From the cell containing the given text, extract its center point as [X, Y] coordinate. 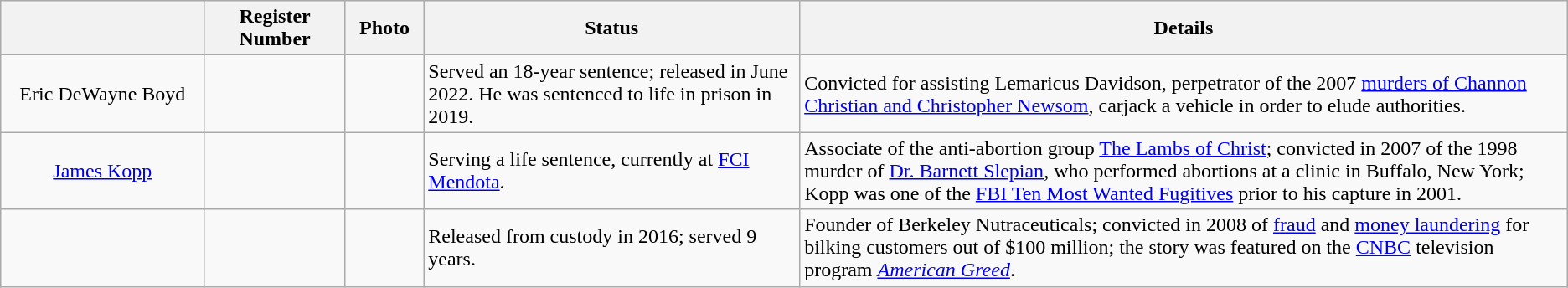
Details [1184, 28]
Eric DeWayne Boyd [102, 94]
Register Number [275, 28]
Serving a life sentence, currently at FCI Mendota. [611, 171]
James Kopp [102, 171]
Released from custody in 2016; served 9 years. [611, 248]
Photo [384, 28]
Served an 18-year sentence; released in June 2022. He was sentenced to life in prison in 2019. [611, 94]
Status [611, 28]
